Search for the cell housing the specified text and yield its [X, Y] center coordinate. 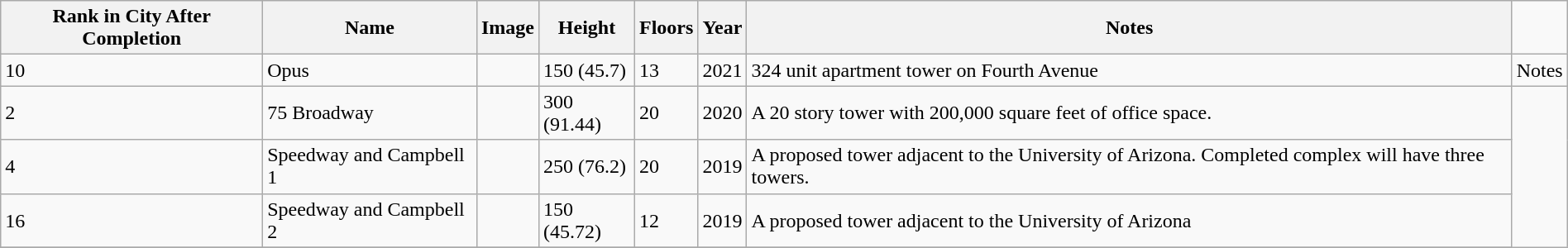
A proposed tower adjacent to the University of Arizona. Completed complex will have three towers. [1130, 167]
12 [667, 220]
Opus [370, 70]
2021 [723, 70]
150 (45.72) [586, 220]
16 [132, 220]
Image [508, 28]
Rank in City After Completion [132, 28]
Speedway and Campbell 2 [370, 220]
Year [723, 28]
A proposed tower adjacent to the University of Arizona [1130, 220]
Speedway and Campbell 1 [370, 167]
300 (91.44) [586, 112]
250 (76.2) [586, 167]
4 [132, 167]
150 (45.7) [586, 70]
Height [586, 28]
324 unit apartment tower on Fourth Avenue [1130, 70]
10 [132, 70]
A 20 story tower with 200,000 square feet of office space. [1130, 112]
Name [370, 28]
2020 [723, 112]
13 [667, 70]
Floors [667, 28]
2 [132, 112]
75 Broadway [370, 112]
